Identify which cell holds the provided text, then report its (X, Y) central coordinate. 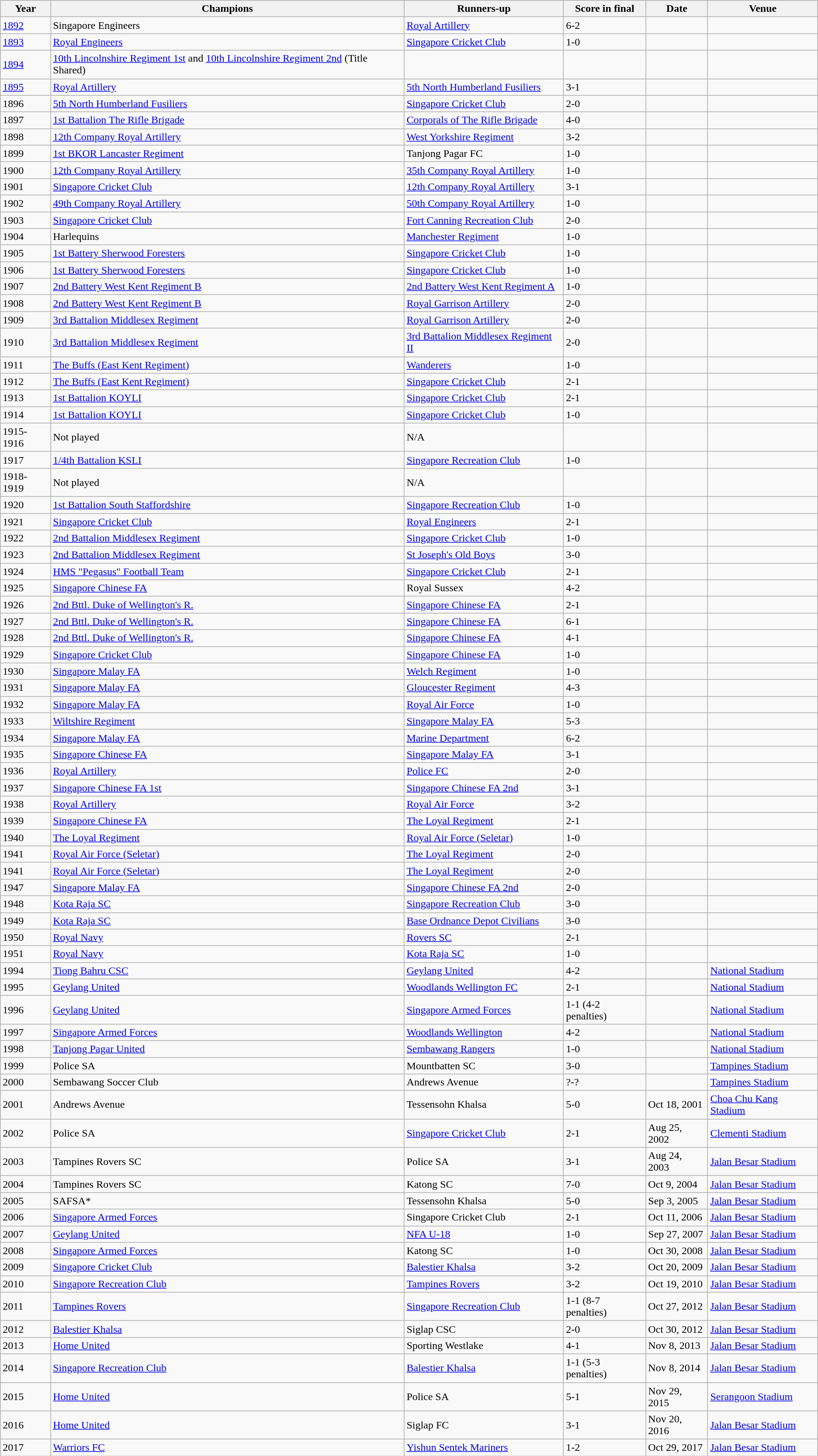
1905 (25, 253)
1931 (25, 688)
2005 (25, 1201)
Corporals of The Rifle Brigade (484, 120)
1st Battalion The Rifle Brigade (227, 120)
Runners-up (484, 9)
1935 (25, 754)
Mountbatten SC (484, 1066)
5-1 (605, 1397)
1897 (25, 120)
49th Company Royal Artillery (227, 203)
1917 (25, 460)
Oct 27, 2012 (677, 1307)
1896 (25, 104)
1921 (25, 521)
Tanjong Pagar United (227, 1049)
?-? (605, 1082)
2013 (25, 1345)
1900 (25, 170)
50th Company Royal Artillery (484, 203)
Warriors FC (227, 1448)
1907 (25, 287)
Choa Chu Kang Stadium (763, 1105)
Oct 11, 2006 (677, 1217)
1937 (25, 788)
SAFSA* (227, 1201)
Siglap CSC (484, 1329)
1929 (25, 655)
Singapore Chinese FA 1st (227, 788)
1-1 (4-2 penalties) (605, 1009)
1-1 (8-7 penalties) (605, 1307)
1940 (25, 838)
Sembawang Rangers (484, 1049)
Wanderers (484, 365)
5-3 (605, 721)
1898 (25, 137)
Nov 29, 2015 (677, 1397)
Marine Department (484, 738)
1926 (25, 605)
2016 (25, 1425)
6-1 (605, 621)
2008 (25, 1251)
1996 (25, 1009)
Wiltshire Regiment (227, 721)
Score in final (605, 9)
Woodlands Wellington FC (484, 987)
1911 (25, 365)
1922 (25, 538)
1-1 (5-3 penalties) (605, 1368)
1st Battalion South Staffordshire (227, 505)
Oct 30, 2012 (677, 1329)
1901 (25, 187)
4-0 (605, 120)
St Joseph's Old Boys (484, 555)
Woodlands Wellington (484, 1032)
2nd Battery West Kent Regiment A (484, 287)
1949 (25, 921)
1994 (25, 971)
2014 (25, 1368)
1927 (25, 621)
Aug 24, 2003 (677, 1161)
1915-1916 (25, 437)
1910 (25, 343)
Tanjong Pagar FC (484, 153)
1913 (25, 398)
HMS "Pegasus" Football Team (227, 572)
1-2 (605, 1448)
Singapore Engineers (227, 25)
2012 (25, 1329)
Nov 8, 2013 (677, 1345)
1899 (25, 153)
Manchester Regiment (484, 237)
Rovers SC (484, 937)
1902 (25, 203)
1999 (25, 1066)
1918-1919 (25, 482)
Sembawang Soccer Club (227, 1082)
Oct 9, 2004 (677, 1184)
1904 (25, 237)
Oct 30, 2008 (677, 1251)
1903 (25, 220)
1947 (25, 887)
1906 (25, 270)
1908 (25, 303)
NFA U-18 (484, 1234)
1924 (25, 572)
1950 (25, 937)
1914 (25, 415)
Police FC (484, 771)
2004 (25, 1184)
1912 (25, 381)
Oct 19, 2010 (677, 1284)
1930 (25, 671)
Oct 29, 2017 (677, 1448)
1995 (25, 987)
Date (677, 9)
Yishun Sentek Mariners (484, 1448)
35th Company Royal Artillery (484, 170)
3rd Battalion Middlesex Regiment II (484, 343)
Tiong Bahru CSC (227, 971)
1892 (25, 25)
2011 (25, 1307)
2002 (25, 1134)
Clementi Stadium (763, 1134)
Gloucester Regiment (484, 688)
2009 (25, 1267)
1936 (25, 771)
1895 (25, 87)
2003 (25, 1161)
1893 (25, 42)
1/4th Battalion KSLI (227, 460)
1st BKOR Lancaster Regiment (227, 153)
1932 (25, 704)
Champions (227, 9)
Nov 8, 2014 (677, 1368)
1925 (25, 588)
Year (25, 9)
2010 (25, 1284)
Sep 27, 2007 (677, 1234)
Base Ordnance Depot Civilians (484, 921)
Nov 20, 2016 (677, 1425)
1951 (25, 954)
Serangoon Stadium (763, 1397)
1933 (25, 721)
Oct 20, 2009 (677, 1267)
Fort Canning Recreation Club (484, 220)
7-0 (605, 1184)
2007 (25, 1234)
Sep 3, 2005 (677, 1201)
2000 (25, 1082)
10th Lincolnshire Regiment 1st and 10th Lincolnshire Regiment 2nd (Title Shared) (227, 65)
Aug 25, 2002 (677, 1134)
1998 (25, 1049)
1909 (25, 320)
Welch Regiment (484, 671)
1997 (25, 1032)
1939 (25, 821)
Royal Sussex (484, 588)
1894 (25, 65)
2001 (25, 1105)
West Yorkshire Regiment (484, 137)
1938 (25, 804)
2015 (25, 1397)
1928 (25, 638)
1948 (25, 904)
Venue (763, 9)
2017 (25, 1448)
4-3 (605, 688)
Siglap FC (484, 1425)
2006 (25, 1217)
Sporting Westlake (484, 1345)
Harlequins (227, 237)
1923 (25, 555)
Oct 18, 2001 (677, 1105)
1934 (25, 738)
1920 (25, 505)
